From the cell containing the given text, extract its center point as [x, y] coordinate. 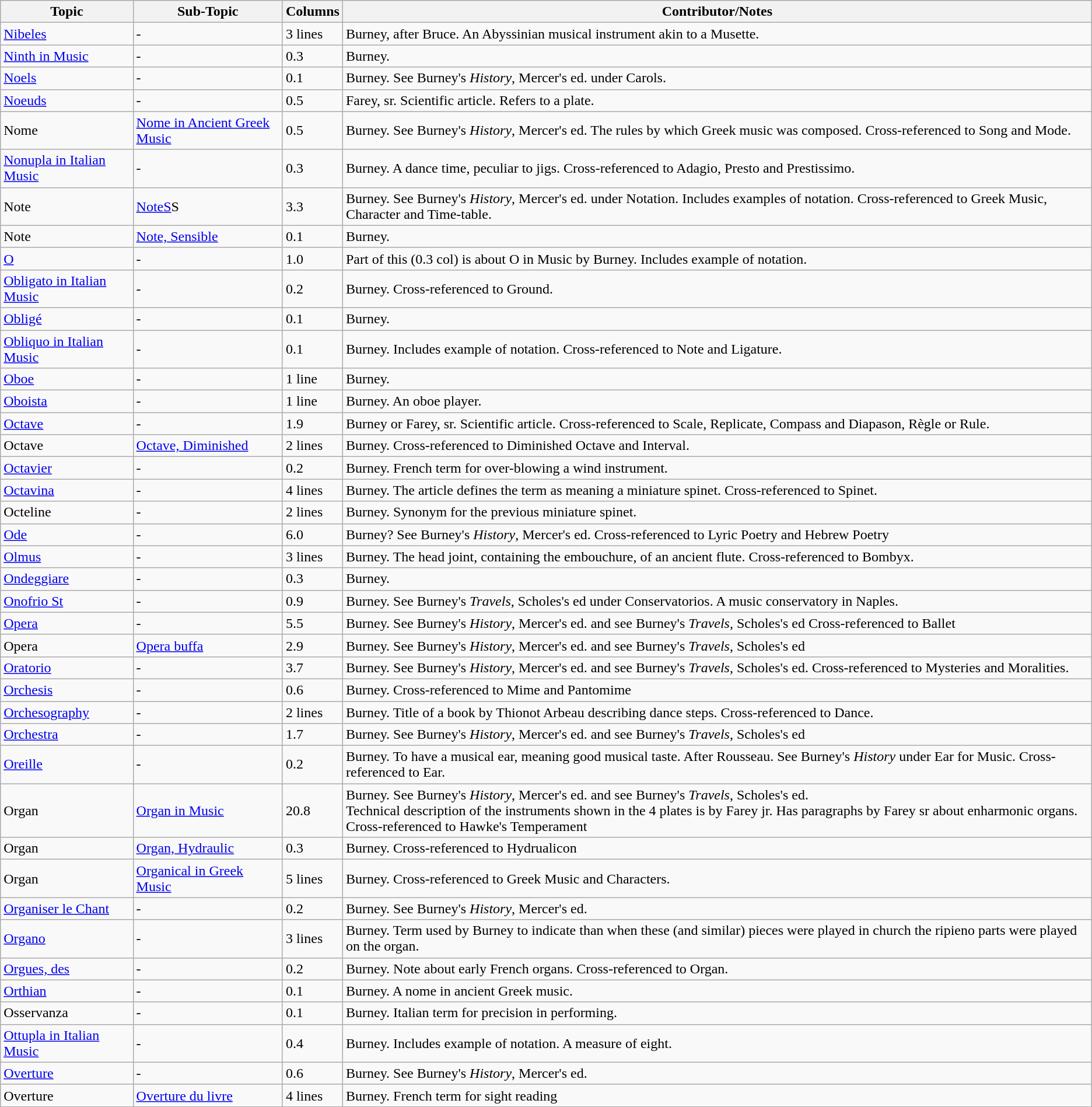
Ode [66, 535]
Orchesography [66, 713]
Organ, Hydraulic [208, 848]
Organical in Greek Music [208, 879]
Octavier [66, 468]
Burney. See Burney's History, Mercer's ed. under Notation. Includes examples of notation. Cross-referenced to Greek Music, Character and Time-table. [717, 207]
Oboe [66, 379]
Oratorio [66, 668]
NoteSS [208, 207]
Oboista [66, 401]
Burney. A dance time, peculiar to jigs. Cross-referenced to Adagio, Presto and Prestissimo. [717, 168]
Oreille [66, 764]
0.4 [313, 1043]
Burney. See Burney's History, Mercer's ed. under Carols. [717, 78]
6.0 [313, 535]
0.9 [313, 601]
Burney or Farey, sr. Scientific article. Cross-referenced to Scale, Replicate, Compass and Diapason, Règle or Rule. [717, 424]
Obligé [66, 319]
Burney. French term for sight reading [717, 1095]
Noels [66, 78]
Sub-Topic [208, 12]
Burney. Includes example of notation. A measure of eight. [717, 1043]
Columns [313, 12]
Octeline [66, 512]
Burney. See Burney's History, Mercer's ed. and see Burney's Travels, Scholes's ed Cross-referenced to Ballet [717, 623]
Burney. See Burney's History, Mercer's ed. and see Burney's Travels, Scholes's ed. Cross-referenced to Mysteries and Moralities. [717, 668]
Obligato in Italian Music [66, 288]
Orchestra [66, 735]
Burney. Title of a book by Thionot Arbeau describing dance steps. Cross-referenced to Dance. [717, 713]
20.8 [313, 811]
Osservanza [66, 1013]
Burney. French term for over-blowing a wind instrument. [717, 468]
Burney. See Burney's Travels, Scholes's ed under Conservatorios. A music conservatory in Naples. [717, 601]
Nonupla in Italian Music [66, 168]
Burney. Cross-referenced to Hydrualicon [717, 848]
Burney. An oboe player. [717, 401]
Olmus [66, 557]
Burney. Cross-referenced to Ground. [717, 288]
Nome [66, 131]
Ninth in Music [66, 56]
Part of this (0.3 col) is about O in Music by Burney. Includes example of notation. [717, 259]
Burney. Synonym for the previous miniature spinet. [717, 512]
Ottupla in Italian Music [66, 1043]
Burney. Cross-referenced to Mime and Pantomime [717, 690]
Orchesis [66, 690]
Onofrio St [66, 601]
Burney. Cross-referenced to Greek Music and Characters. [717, 879]
Burney. See Burney's History, Mercer's ed. The rules by which Greek music was composed. Cross-referenced to Song and Mode. [717, 131]
5.5 [313, 623]
Ondeggiare [66, 579]
Noeuds [66, 100]
2.9 [313, 645]
Burney. The head joint, containing the embouchure, of an ancient flute. Cross-referenced to Bombyx. [717, 557]
Burney. Includes example of notation. Cross-referenced to Note and Ligature. [717, 349]
1.9 [313, 424]
Orthian [66, 991]
Topic [66, 12]
Burney? See Burney's History, Mercer's ed. Cross-referenced to Lyric Poetry and Hebrew Poetry [717, 535]
Octavina [66, 490]
1.0 [313, 259]
Opera buffa [208, 645]
Orgues, des [66, 969]
Contributor/Notes [717, 12]
Nibeles [66, 34]
1.7 [313, 735]
Farey, sr. Scientific article. Refers to a plate. [717, 100]
Burney. Term used by Burney to indicate than when these (and similar) pieces were played in church the ripieno parts were played on the organ. [717, 938]
Burney, after Bruce. An Abyssinian musical instrument akin to a Musette. [717, 34]
Organo [66, 938]
Obliquo in Italian Music [66, 349]
Overture du livre [208, 1095]
Burney. The article defines the term as meaning a miniature spinet. Cross-referenced to Spinet. [717, 490]
Organ in Music [208, 811]
Note, Sensible [208, 236]
5 lines [313, 879]
Burney. Cross-referenced to Diminished Octave and Interval. [717, 446]
3.7 [313, 668]
Nome in Ancient Greek Music [208, 131]
Organiser le Chant [66, 909]
Burney. Note about early French organs. Cross-referenced to Organ. [717, 969]
Burney. To have a musical ear, meaning good musical taste. After Rousseau. See Burney's History under Ear for Music. Cross-referenced to Ear. [717, 764]
Burney. Italian term for precision in performing. [717, 1013]
O [66, 259]
Octave, Diminished [208, 446]
3.3 [313, 207]
Burney. A nome in ancient Greek music. [717, 991]
